For the text-containing cell, return its midpoint in [X, Y] coordinate format. 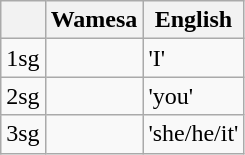
'she/he/it' [194, 134]
2sg [23, 96]
'you' [194, 96]
3sg [23, 134]
'I' [194, 58]
English [194, 20]
1sg [23, 58]
Wamesa [94, 20]
